Search for the cell housing the specified text and yield its (x, y) center coordinate. 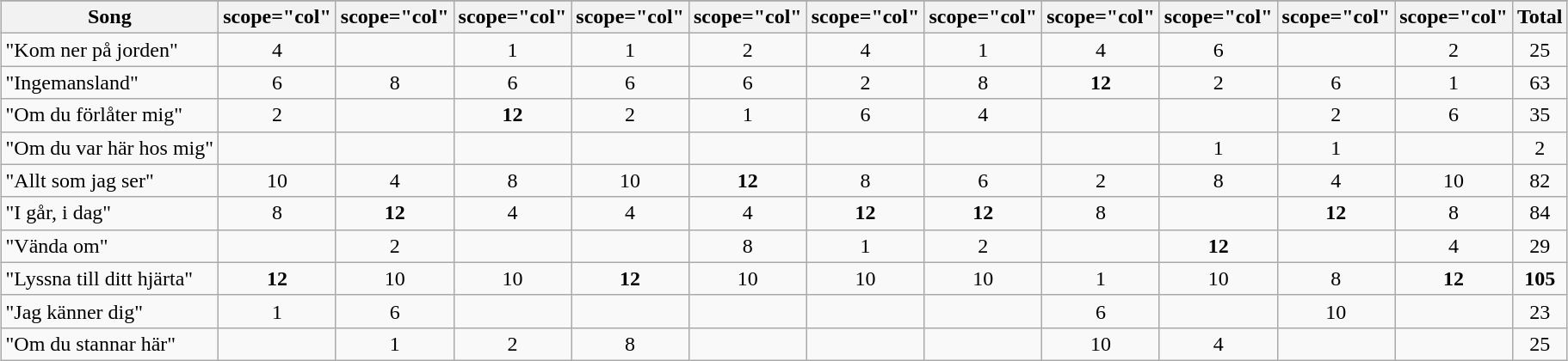
"Allt som jag ser" (110, 180)
63 (1540, 83)
23 (1540, 311)
"I går, i dag" (110, 213)
35 (1540, 115)
"Om du var här hos mig" (110, 148)
"Ingemansland" (110, 83)
Song (110, 17)
29 (1540, 246)
"Om du stannar här" (110, 344)
"Vända om" (110, 246)
"Lyssna till ditt hjärta" (110, 278)
"Jag känner dig" (110, 311)
82 (1540, 180)
"Om du förlåter mig" (110, 115)
84 (1540, 213)
Total (1540, 17)
105 (1540, 278)
"Kom ner på jorden" (110, 50)
